Pinpoint the cell where the given text exists, returning its [X, Y] midpoint coordinate. 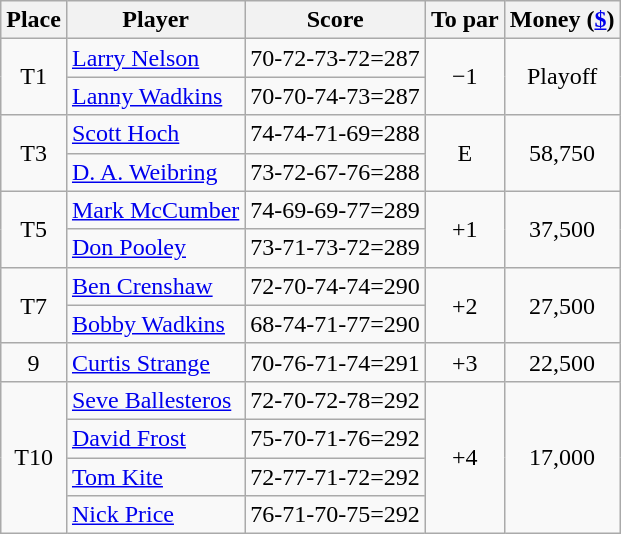
D. A. Weibring [155, 172]
73-71-73-72=289 [336, 248]
T10 [34, 457]
22,500 [562, 362]
75-70-71-76=292 [336, 438]
70-70-74-73=287 [336, 96]
Tom Kite [155, 477]
+3 [464, 362]
37,500 [562, 229]
T7 [34, 305]
74-69-69-77=289 [336, 210]
Don Pooley [155, 248]
17,000 [562, 457]
Nick Price [155, 515]
Lanny Wadkins [155, 96]
68-74-71-77=290 [336, 324]
70-72-73-72=287 [336, 58]
Score [336, 20]
Place [34, 20]
74-74-71-69=288 [336, 134]
To par [464, 20]
Bobby Wadkins [155, 324]
72-70-72-78=292 [336, 400]
+1 [464, 229]
Playoff [562, 77]
70-76-71-74=291 [336, 362]
Mark McCumber [155, 210]
T5 [34, 229]
+4 [464, 457]
72-70-74-74=290 [336, 286]
Curtis Strange [155, 362]
73-72-67-76=288 [336, 172]
E [464, 153]
Player [155, 20]
Larry Nelson [155, 58]
Ben Crenshaw [155, 286]
T1 [34, 77]
9 [34, 362]
58,750 [562, 153]
Money ($) [562, 20]
David Frost [155, 438]
Seve Ballesteros [155, 400]
−1 [464, 77]
27,500 [562, 305]
72-77-71-72=292 [336, 477]
Scott Hoch [155, 134]
T3 [34, 153]
+2 [464, 305]
76-71-70-75=292 [336, 515]
